Output the (X, Y) coordinate of the center of the cell containing the given text.  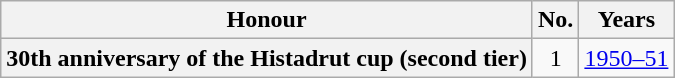
1950–51 (626, 58)
30th anniversary of the Histadrut cup (second tier) (267, 58)
1 (555, 58)
Years (626, 20)
No. (555, 20)
Honour (267, 20)
